Return (X, Y) of the center of cell containing provided text 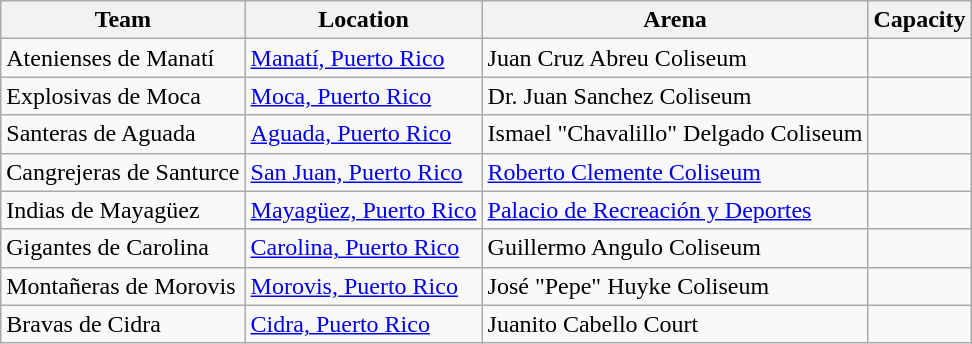
Location (364, 20)
Team (123, 20)
José "Pepe" Huyke Coliseum (675, 286)
Manatí, Puerto Rico (364, 58)
Santeras de Aguada (123, 134)
Indias de Mayagüez (123, 210)
Moca, Puerto Rico (364, 96)
Cidra, Puerto Rico (364, 324)
Ismael "Chavalillo" Delgado Coliseum (675, 134)
San Juan, Puerto Rico (364, 172)
Roberto Clemente Coliseum (675, 172)
Dr. Juan Sanchez Coliseum (675, 96)
Arena (675, 20)
Bravas de Cidra (123, 324)
Cangrejeras de Santurce (123, 172)
Atenienses de Manatí (123, 58)
Aguada, Puerto Rico (364, 134)
Juan Cruz Abreu Coliseum (675, 58)
Juanito Cabello Court (675, 324)
Palacio de Recreación y Deportes (675, 210)
Gigantes de Carolina (123, 248)
Capacity (920, 20)
Explosivas de Moca (123, 96)
Montañeras de Morovis (123, 286)
Morovis, Puerto Rico (364, 286)
Carolina, Puerto Rico (364, 248)
Mayagüez, Puerto Rico (364, 210)
Guillermo Angulo Coliseum (675, 248)
